Output the [X, Y] coordinate of the center of the cell containing the given text.  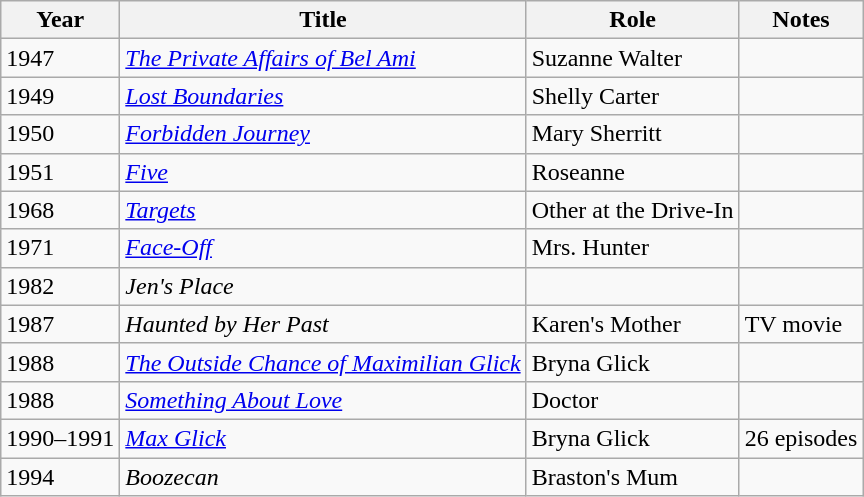
1947 [60, 58]
Title [323, 20]
1982 [60, 286]
1987 [60, 324]
Max Glick [323, 438]
1994 [60, 477]
Jen's Place [323, 286]
Role [632, 20]
1951 [60, 172]
Targets [323, 210]
Forbidden Journey [323, 134]
1971 [60, 248]
1950 [60, 134]
Something About Love [323, 400]
Karen's Mother [632, 324]
Face-Off [323, 248]
1968 [60, 210]
Suzanne Walter [632, 58]
The Outside Chance of Maximilian Glick [323, 362]
Mrs. Hunter [632, 248]
Doctor [632, 400]
Notes [801, 20]
Mary Sherritt [632, 134]
Lost Boundaries [323, 96]
Haunted by Her Past [323, 324]
TV movie [801, 324]
1990–1991 [60, 438]
Shelly Carter [632, 96]
Year [60, 20]
1949 [60, 96]
Five [323, 172]
26 episodes [801, 438]
Braston's Mum [632, 477]
Other at the Drive-In [632, 210]
Boozecan [323, 477]
The Private Affairs of Bel Ami [323, 58]
Roseanne [632, 172]
